Extract the [X, Y] coordinate from the center of the cell holding the provided text.  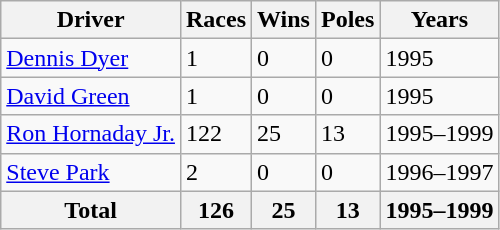
Wins [284, 20]
2 [216, 172]
Steve Park [91, 172]
Dennis Dyer [91, 58]
Years [440, 20]
Total [91, 210]
122 [216, 134]
Races [216, 20]
Driver [91, 20]
126 [216, 210]
Ron Hornaday Jr. [91, 134]
1996–1997 [440, 172]
Poles [347, 20]
David Green [91, 96]
